Return the [X, Y] coordinate for the center point of the cell that contains the specified text.  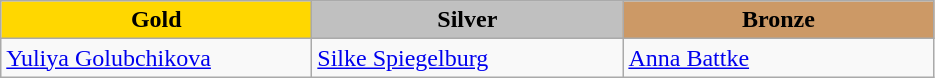
Yuliya Golubchikova [156, 58]
Gold [156, 20]
Silke Spiegelburg [468, 58]
Bronze [778, 20]
Anna Battke [778, 58]
Silver [468, 20]
